Scan for the cell matching the given text and deliver its [x, y] coordinate at center. 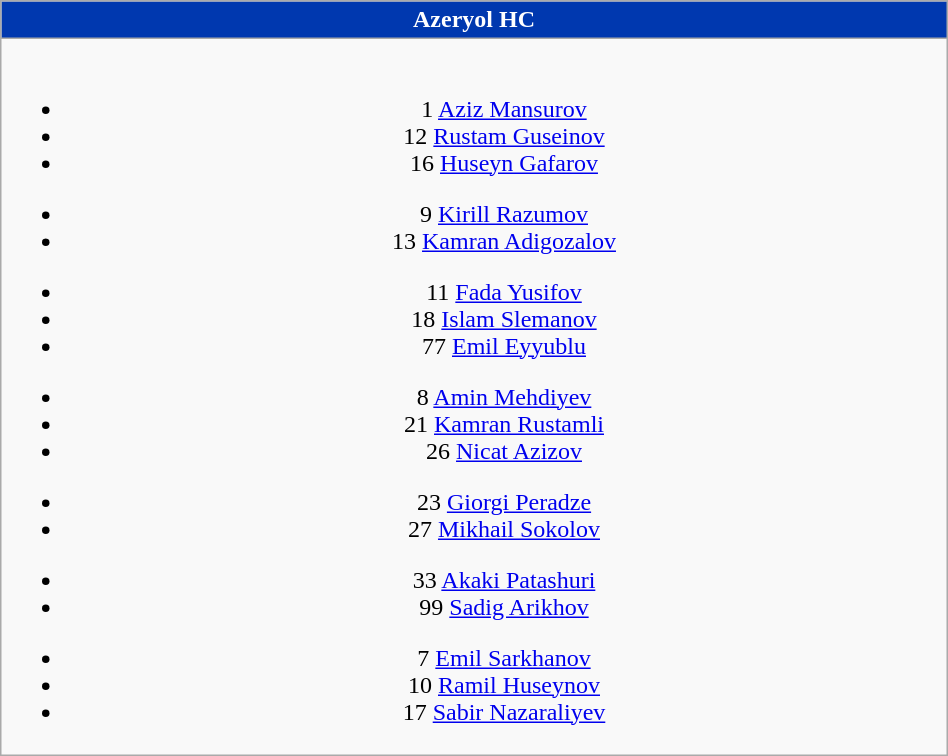
Azeryol HC [474, 20]
